Capture the cell that displays the provided text and extract its (x, y) central coordinate. 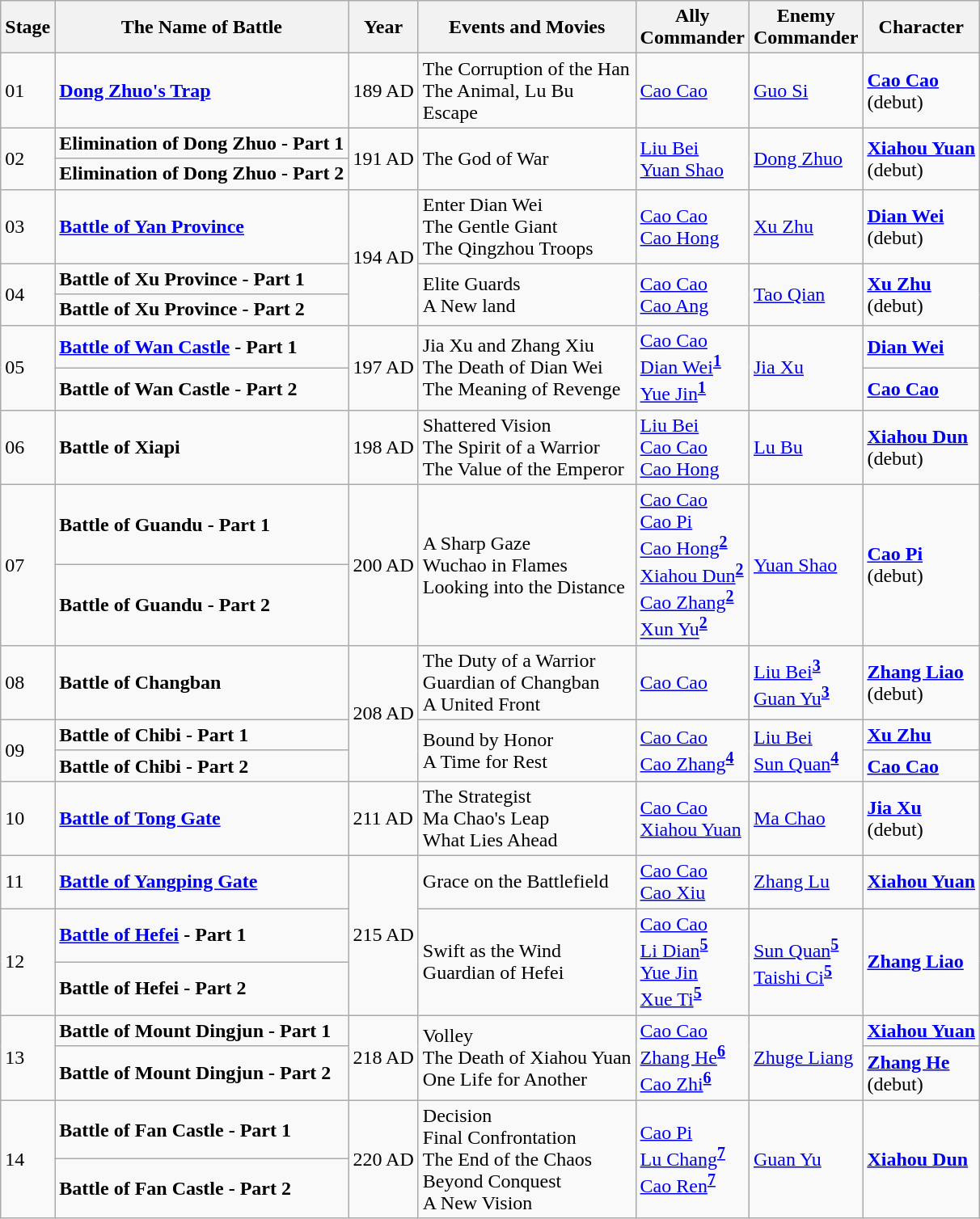
198 AD (383, 447)
06 (27, 447)
Liu Bei3Guan Yu3 (805, 682)
The Corruption of the HanThe Animal, Lu BuEscape (527, 91)
Xiahou Dun(debut) (922, 447)
208 AD (383, 713)
Battle of Mount Dingjun - Part 1 (202, 1031)
13 (27, 1057)
Enter Dian WeiThe Gentle GiantThe Qingzhou Troops (527, 226)
Cao CaoXiahou Yuan (692, 819)
Yuan Shao (805, 564)
Cao CaoCao Zhang4 (692, 750)
Liu BeiCao CaoCao Hong (692, 447)
The StrategistMa Chao's LeapWhat Lies Ahead (527, 819)
191 AD (383, 158)
08 (27, 682)
Battle of Fan Castle - Part 2 (202, 1188)
Zhang Liao (922, 962)
Elite GuardsA New land (527, 294)
The Duty of a WarriorGuardian of ChangbanA United Front (527, 682)
12 (27, 962)
03 (27, 226)
Dian Wei(debut) (922, 226)
Battle of Wan Castle - Part 1 (202, 346)
Xu Zhu(debut) (922, 294)
Bound by HonorA Time for Rest (527, 750)
Cao Cao(debut) (922, 91)
Guan Yu (805, 1159)
Jia Xu and Zhang XiuThe Death of Dian WeiThe Meaning of Revenge (527, 367)
Battle of Chibi - Part 2 (202, 766)
189 AD (383, 91)
Battle of Tong Gate (202, 819)
EnemyCommander (805, 27)
The Name of Battle (202, 27)
Jia Xu (805, 367)
Battle of Fan Castle - Part 1 (202, 1130)
Zhang Liao(debut) (922, 682)
Xiahou Dun (922, 1159)
AllyCommander (692, 27)
Tao Qian (805, 294)
200 AD (383, 564)
Elimination of Dong Zhuo - Part 1 (202, 143)
01 (27, 91)
Dong Zhuo (805, 158)
Cao Pi(debut) (922, 564)
Stage (27, 27)
Jia Xu(debut) (922, 819)
VolleyThe Death of Xiahou YuanOne Life for Another (527, 1057)
Battle of Xiapi (202, 447)
Battle of Guandu - Part 2 (202, 605)
Zhang He(debut) (922, 1073)
218 AD (383, 1057)
Events and Movies (527, 27)
220 AD (383, 1159)
Shattered VisionThe Spirit of a WarriorThe Value of the Emperor (527, 447)
Xiahou Yuan(debut) (922, 158)
194 AD (383, 257)
04 (27, 294)
Zhuge Liang (805, 1057)
Battle of Yan Province (202, 226)
A Sharp GazeWuchao in FlamesLooking into the Distance (527, 564)
Battle of Guandu - Part 1 (202, 525)
Dian Wei (922, 346)
14 (27, 1159)
Grace on the Battlefield (527, 883)
Swift as the WindGuardian of Hefei (527, 962)
Battle of Xu Province - Part 2 (202, 310)
Cao CaoCao Ang (692, 294)
Character (922, 27)
Battle of Hefei - Part 2 (202, 989)
Year (383, 27)
Liu BeiSun Quan4 (805, 750)
02 (27, 158)
Battle of Hefei - Part 1 (202, 935)
Battle of Changban (202, 682)
Cao CaoCao PiCao Hong2Xiahou Dun2Cao Zhang2Xun Yu2 (692, 564)
09 (27, 750)
Liu BeiYuan Shao (692, 158)
Cao CaoDian Wei1Yue Jin1 (692, 367)
DecisionFinal ConfrontationThe End of the ChaosBeyond ConquestA New Vision (527, 1159)
Ma Chao (805, 819)
Lu Bu (805, 447)
Sun Quan5Taishi Ci5 (805, 962)
07 (27, 564)
Cao CaoCao Hong (692, 226)
Cao CaoZhang He6Cao Zhi6 (692, 1057)
197 AD (383, 367)
Cao CaoCao Xiu (692, 883)
05 (27, 367)
215 AD (383, 936)
211 AD (383, 819)
Battle of Mount Dingjun - Part 2 (202, 1073)
Dong Zhuo's Trap (202, 91)
11 (27, 883)
Elimination of Dong Zhuo - Part 2 (202, 174)
Battle of Chibi - Part 1 (202, 735)
Battle of Wan Castle - Part 2 (202, 390)
Battle of Yangping Gate (202, 883)
Zhang Lu (805, 883)
Cao CaoLi Dian5Yue JinXue Ti5 (692, 962)
10 (27, 819)
Guo Si (805, 91)
The God of War (527, 158)
Battle of Xu Province - Part 1 (202, 279)
Cao PiLu Chang7Cao Ren7 (692, 1159)
